Identify which cell holds the provided text, then report its [x, y] central coordinate. 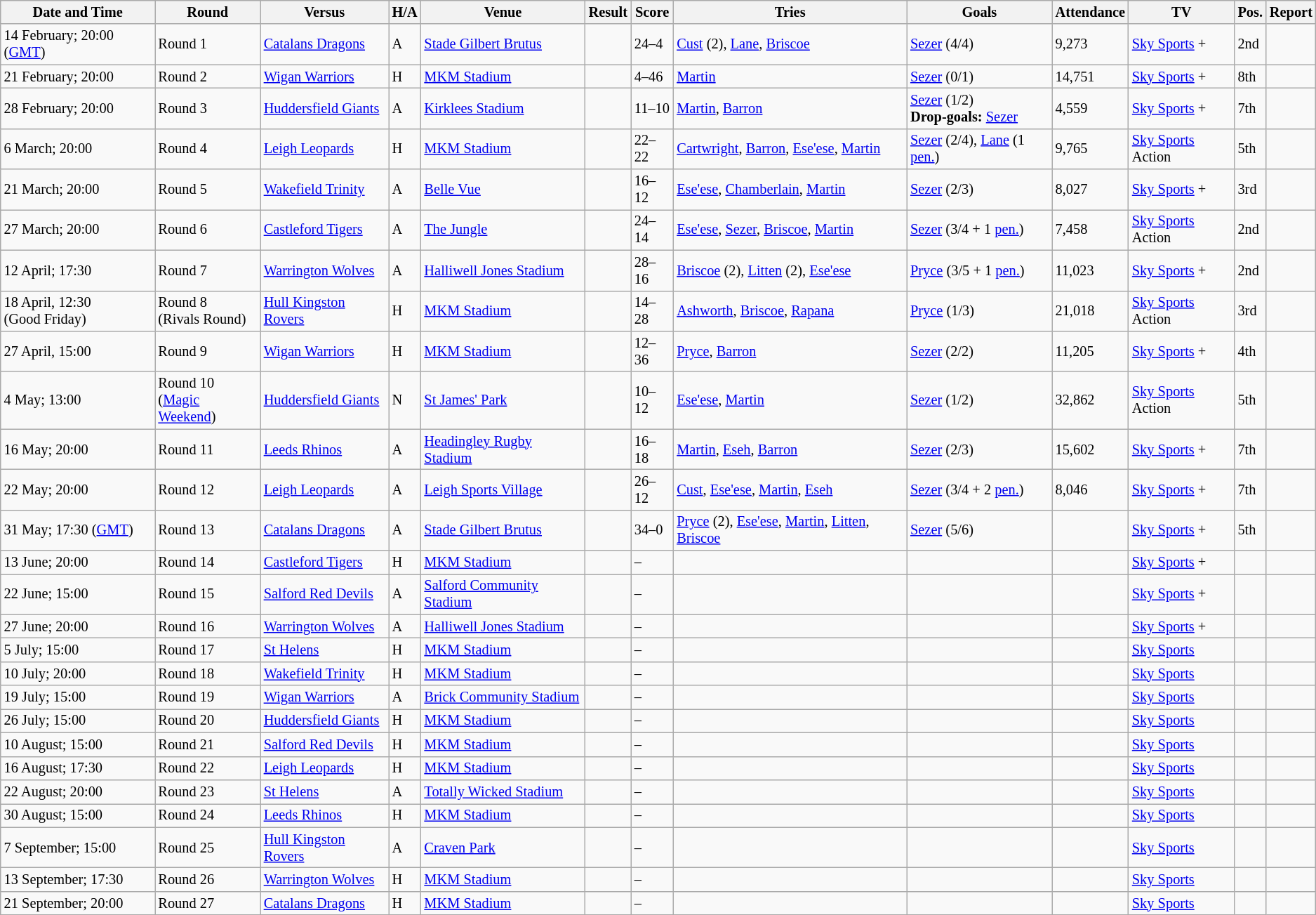
8,027 [1091, 190]
12–36 [652, 351]
4 May; 13:00 [78, 400]
Ashworth, Briscoe, Rapana [790, 311]
4–46 [652, 77]
Round 5 [207, 190]
11–10 [652, 108]
Round 19 [207, 697]
Round 21 [207, 744]
7 September; 15:00 [78, 848]
4,559 [1091, 108]
12 April; 17:30 [78, 270]
16 May; 20:00 [78, 449]
Round 3 [207, 108]
Kirklees Stadium [503, 108]
Round 10(Magic Weekend) [207, 400]
Round 24 [207, 815]
H/A [405, 12]
Round 9 [207, 351]
19 July; 15:00 [78, 697]
Sezer (1/2)Drop-goals: Sezer [980, 108]
34–0 [652, 530]
Ese'ese, Martin [790, 400]
Pos. [1251, 12]
22 May; 20:00 [78, 489]
28–16 [652, 270]
Salford Community Stadium [503, 594]
Round 17 [207, 650]
16 August; 17:30 [78, 768]
14–28 [652, 311]
Belle Vue [503, 190]
22 August; 20:00 [78, 791]
Round 18 [207, 673]
8th [1251, 77]
Round 6 [207, 230]
Briscoe (2), Litten (2), Ese'ese [790, 270]
The Jungle [503, 230]
15,602 [1091, 449]
27 June; 20:00 [78, 626]
13 September; 17:30 [78, 879]
6 March; 20:00 [78, 149]
Round 16 [207, 626]
5 July; 15:00 [78, 650]
Martin, Barron [790, 108]
Attendance [1091, 12]
Round 15 [207, 594]
Headingley Rugby Stadium [503, 449]
21 February; 20:00 [78, 77]
Pryce (2), Ese'ese, Martin, Litten, Briscoe [790, 530]
27 April, 15:00 [78, 351]
24–14 [652, 230]
Sezer (0/1) [980, 77]
Ese'ese, Chamberlain, Martin [790, 190]
9,765 [1091, 149]
21 March; 20:00 [78, 190]
Round 14 [207, 562]
Round 12 [207, 489]
Pryce, Barron [790, 351]
Round 27 [207, 903]
7,458 [1091, 230]
Pryce (3/5 + 1 pen.) [980, 270]
Round 8(Rivals Round) [207, 311]
22–22 [652, 149]
Round 11 [207, 449]
9,273 [1091, 44]
4th [1251, 351]
Cartwright, Barron, Ese'ese, Martin [790, 149]
10 August; 15:00 [78, 744]
Tries [790, 12]
Brick Community Stadium [503, 697]
Sezer (5/6) [980, 530]
11,205 [1091, 351]
Score [652, 12]
Round 23 [207, 791]
Sezer (2/4), Lane (1 pen.) [980, 149]
Goals [980, 12]
Round 1 [207, 44]
Versus [324, 12]
Sezer (2/2) [980, 351]
21,018 [1091, 311]
Martin [790, 77]
Round [207, 12]
Round 26 [207, 879]
28 February; 20:00 [78, 108]
Cust, Ese'ese, Martin, Eseh [790, 489]
Round 2 [207, 77]
Venue [503, 12]
Result [608, 12]
Ese'ese, Sezer, Briscoe, Martin [790, 230]
Sezer (3/4 + 1 pen.) [980, 230]
Leigh Sports Village [503, 489]
26 July; 15:00 [78, 720]
Round 4 [207, 149]
St James' Park [503, 400]
14,751 [1091, 77]
Sezer (1/2) [980, 400]
18 April, 12:30(Good Friday) [78, 311]
22 June; 15:00 [78, 594]
30 August; 15:00 [78, 815]
26–12 [652, 489]
8,046 [1091, 489]
Pryce (1/3) [980, 311]
Craven Park [503, 848]
16–12 [652, 190]
21 September; 20:00 [78, 903]
Date and Time [78, 12]
Totally Wicked Stadium [503, 791]
14 February; 20:00 (GMT) [78, 44]
Martin, Eseh, Barron [790, 449]
Sezer (4/4) [980, 44]
31 May; 17:30 (GMT) [78, 530]
11,023 [1091, 270]
Sezer (3/4 + 2 pen.) [980, 489]
10 July; 20:00 [78, 673]
Round 20 [207, 720]
N [405, 400]
Report [1291, 12]
TV [1182, 12]
24–4 [652, 44]
32,862 [1091, 400]
Cust (2), Lane, Briscoe [790, 44]
Round 25 [207, 848]
Round 22 [207, 768]
13 June; 20:00 [78, 562]
Round 7 [207, 270]
Round 13 [207, 530]
27 March; 20:00 [78, 230]
10–12 [652, 400]
16–18 [652, 449]
